Determine the [x, y] coordinate at the center of the cell enclosing the given text.  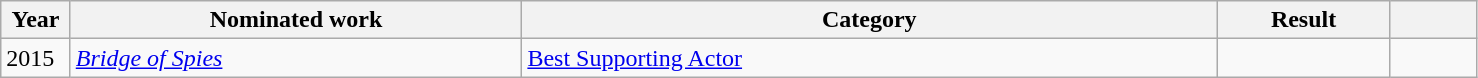
Result [1304, 20]
Best Supporting Actor [870, 58]
Nominated work [296, 20]
Category [870, 20]
2015 [36, 58]
Year [36, 20]
Bridge of Spies [296, 58]
